Scan for the cell matching the given text and deliver its (x, y) coordinate at center. 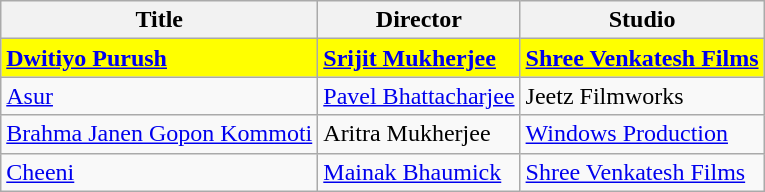
Brahma Janen Gopon Kommoti (160, 134)
Title (160, 20)
Jeetz Filmworks (642, 96)
Windows Production (642, 134)
Aritra Mukherjee (419, 134)
Srijit Mukherjee (419, 58)
Cheeni (160, 172)
Dwitiyo Purush (160, 58)
Pavel Bhattacharjee (419, 96)
Asur (160, 96)
Studio (642, 20)
Director (419, 20)
Mainak Bhaumick (419, 172)
